Identify which cell holds the provided text, then report its (x, y) central coordinate. 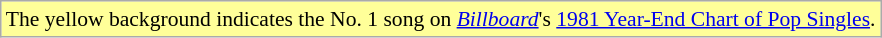
The yellow background indicates the No. 1 song on Billboard's 1981 Year-End Chart of Pop Singles. (441, 19)
